Identify which cell holds the provided text, then report its [x, y] central coordinate. 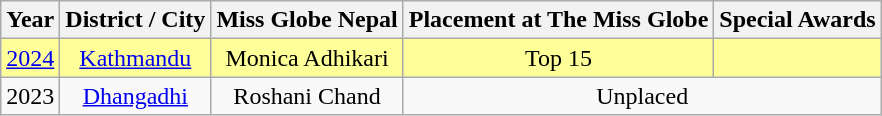
Dhangadhi [136, 96]
Roshani Chand [307, 96]
Placement at The Miss Globe [558, 20]
2024 [30, 58]
Miss Globe Nepal [307, 20]
Top 15 [558, 58]
2023 [30, 96]
Unplaced [642, 96]
Monica Adhikari [307, 58]
Kathmandu [136, 58]
Year [30, 20]
District / City [136, 20]
Special Awards [798, 20]
